Return [X, Y] of the center of cell containing provided text 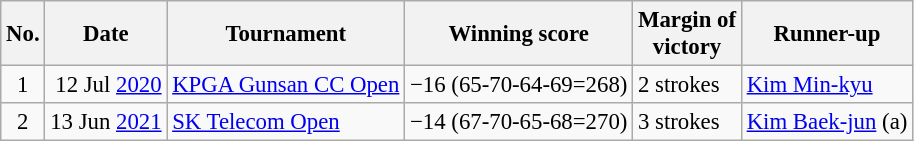
3 strokes [688, 122]
No. [23, 34]
Tournament [286, 34]
−14 (67-70-65-68=270) [519, 122]
1 [23, 85]
13 Jun 2021 [106, 122]
KPGA Gunsan CC Open [286, 85]
Kim Min-kyu [826, 85]
12 Jul 2020 [106, 85]
SK Telecom Open [286, 122]
Margin ofvictory [688, 34]
Winning score [519, 34]
Runner-up [826, 34]
2 strokes [688, 85]
−16 (65-70-64-69=268) [519, 85]
Date [106, 34]
2 [23, 122]
Kim Baek-jun (a) [826, 122]
